From the cell containing the given text, extract its center point as [X, Y] coordinate. 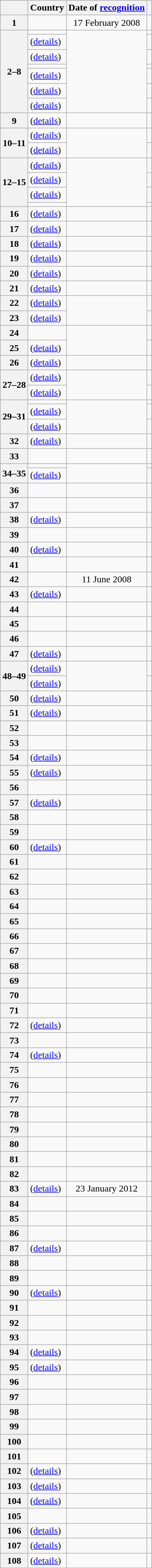
41 [14, 564]
Date of recognition [107, 8]
48–49 [14, 676]
75 [14, 1070]
80 [14, 1144]
1 [14, 23]
23 January 2012 [107, 1189]
104 [14, 1501]
70 [14, 995]
107 [14, 1545]
63 [14, 892]
34–35 [14, 473]
84 [14, 1204]
81 [14, 1159]
106 [14, 1531]
60 [14, 847]
45 [14, 624]
38 [14, 520]
Country [47, 8]
57 [14, 802]
95 [14, 1367]
73 [14, 1040]
12–15 [14, 182]
100 [14, 1441]
21 [14, 288]
108 [14, 1560]
59 [14, 832]
76 [14, 1085]
85 [14, 1218]
71 [14, 1010]
88 [14, 1263]
78 [14, 1115]
24 [14, 333]
17 February 2008 [107, 23]
22 [14, 303]
20 [14, 273]
37 [14, 505]
53 [14, 743]
94 [14, 1352]
44 [14, 609]
96 [14, 1382]
65 [14, 921]
87 [14, 1248]
97 [14, 1397]
29–31 [14, 417]
18 [14, 244]
2–8 [14, 71]
86 [14, 1233]
83 [14, 1189]
40 [14, 549]
91 [14, 1308]
27–28 [14, 385]
32 [14, 441]
64 [14, 906]
26 [14, 362]
72 [14, 1025]
56 [14, 787]
39 [14, 535]
16 [14, 214]
19 [14, 259]
50 [14, 698]
11 June 2008 [107, 579]
58 [14, 817]
99 [14, 1427]
90 [14, 1293]
25 [14, 348]
105 [14, 1516]
101 [14, 1456]
54 [14, 758]
102 [14, 1471]
55 [14, 772]
36 [14, 490]
47 [14, 654]
74 [14, 1055]
98 [14, 1412]
93 [14, 1338]
103 [14, 1486]
33 [14, 456]
17 [14, 229]
9 [14, 120]
42 [14, 579]
92 [14, 1323]
46 [14, 639]
79 [14, 1129]
82 [14, 1174]
69 [14, 981]
68 [14, 966]
52 [14, 728]
62 [14, 877]
23 [14, 318]
51 [14, 713]
66 [14, 936]
10–11 [14, 143]
61 [14, 862]
43 [14, 594]
77 [14, 1100]
89 [14, 1278]
67 [14, 951]
